From the cell containing the given text, extract its center point as [X, Y] coordinate. 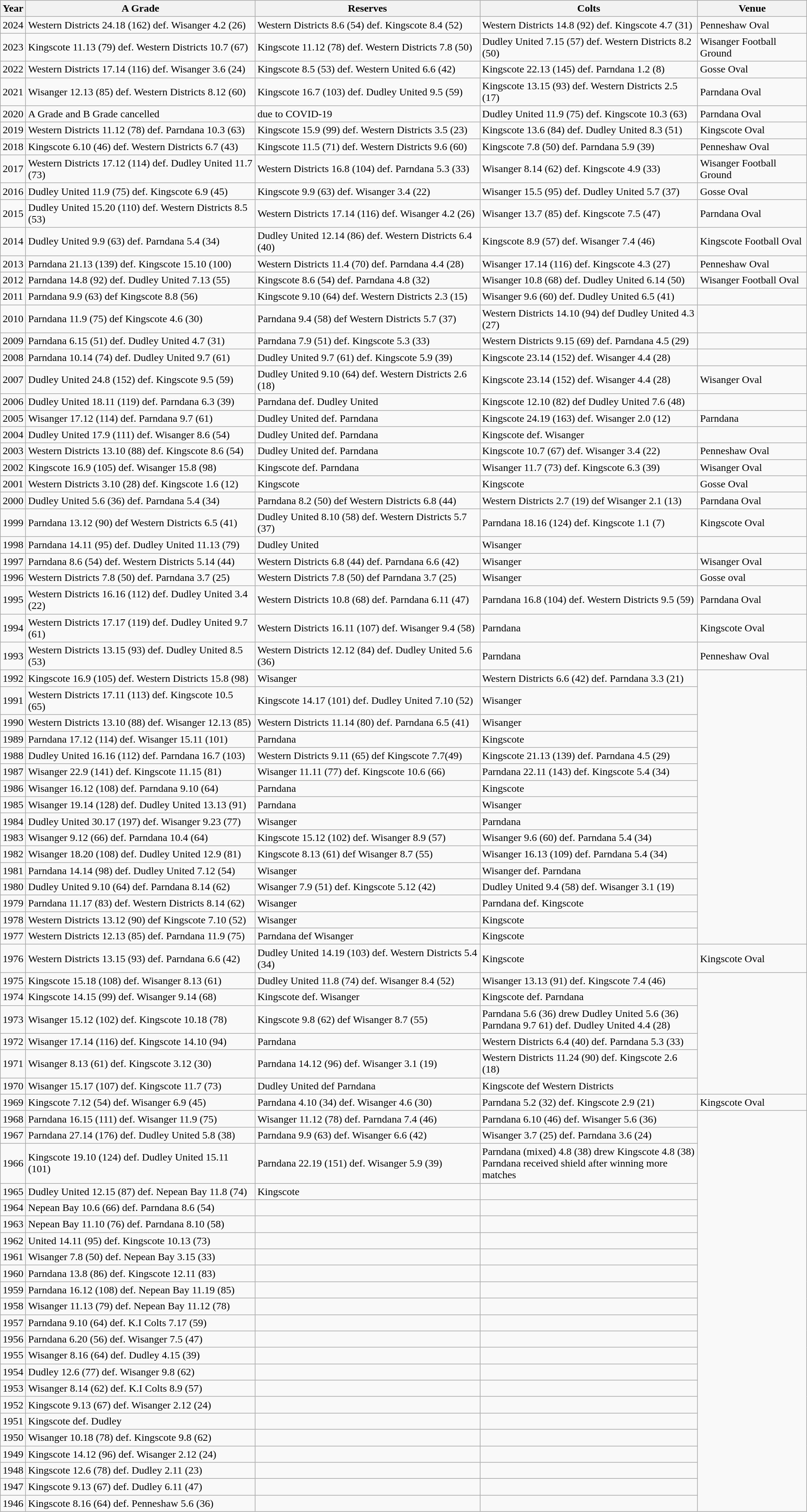
2020 [13, 114]
1964 [13, 1208]
Parndana 5.6 (36) drew Dudley United 5.6 (36)Parndana 9.7 61) def. Dudley United 4.4 (28) [589, 1020]
Wisanger 10.8 (68) def. Dudley United 6.14 (50) [589, 280]
Kingscote 14.12 (96) def. Wisanger 2.12 (24) [141, 1454]
Dudley United 8.10 (58) def. Western Districts 5.7 (37) [367, 523]
Kingscote 16.9 (105) def. Western Districts 15.8 (98) [141, 678]
Parndana 17.12 (114) def. Wisanger 15.11 (101) [141, 739]
1948 [13, 1471]
Parndana 8.2 (50) def Western Districts 6.8 (44) [367, 500]
Wisanger 10.18 (78) def. Kingscote 9.8 (62) [141, 1437]
2004 [13, 435]
Parndana 9.4 (58) def Western Districts 5.7 (37) [367, 319]
Parndana def. Kingscote [589, 903]
Parndana 8.6 (54) def. Western Districts 5.14 (44) [141, 561]
1979 [13, 903]
Western Districts 7.8 (50) def Parndana 3.7 (25) [367, 578]
2002 [13, 467]
Wisanger 13.7 (85) def. Kingscote 7.5 (47) [589, 213]
Western Districts 11.14 (80) def. Parndana 6.5 (41) [367, 723]
Dudley United 11.9 (75) def. Kingscote 10.3 (63) [589, 114]
Kingscote 8.6 (54) def. Parndana 4.8 (32) [367, 280]
Western Districts 6.4 (40) def. Parndana 5.3 (33) [589, 1041]
Kingscote 9.13 (67) def. Dudley 6.11 (47) [141, 1487]
2015 [13, 213]
Kingscote 9.9 (63) def. Wisanger 3.4 (22) [367, 191]
Wisanger 15.12 (102) def. Kingscote 10.18 (78) [141, 1020]
Kingscote 12.6 (78) def. Dudley 2.11 (23) [141, 1471]
1990 [13, 723]
Western Districts 13.12 (90) def Kingscote 7.10 (52) [141, 920]
Dudley United 30.17 (197) def. Wisanger 9.23 (77) [141, 821]
Wisanger 9.12 (66) def. Parndana 10.4 (64) [141, 838]
1983 [13, 838]
Parndana (mixed) 4.8 (38) drew Kingscote 4.8 (38)Parndana received shield after winning more matches [589, 1163]
due to COVID-19 [367, 114]
Kingscote 19.10 (124) def. Dudley United 15.11 (101) [141, 1163]
Kingscote 16.9 (105) def. Wisanger 15.8 (98) [141, 467]
Kingscote 9.8 (62) def Wisanger 8.7 (55) [367, 1020]
Dudley United 17.9 (111) def. Wisanger 8.6 (54) [141, 435]
Dudley United 11.9 (75) def. Kingscote 6.9 (45) [141, 191]
1967 [13, 1135]
Western Districts 11.4 (70) def. Parndana 4.4 (28) [367, 264]
Western Districts 9.15 (69) def. Parndana 4.5 (29) [589, 341]
Wisanger 16.12 (108) def. Parndana 9.10 (64) [141, 788]
Wisanger 9.6 (60) def. Dudley United 6.5 (41) [589, 297]
2012 [13, 280]
Kingscote 24.19 (163) def. Wisanger 2.0 (12) [589, 418]
1966 [13, 1163]
1971 [13, 1063]
2014 [13, 242]
Western Districts 8.6 (54) def. Kingscote 8.4 (52) [367, 25]
1960 [13, 1274]
Parndana 6.20 (56) def. Wisanger 7.5 (47) [141, 1339]
2021 [13, 91]
Dudley United 5.6 (36) def. Parndana 5.4 (34) [141, 500]
Wisanger 15.5 (95) def. Dudley United 5.7 (37) [589, 191]
Western Districts 17.14 (116) def. Wisanger 3.6 (24) [141, 69]
Wisanger 8.14 (62) def. K.I Colts 8.9 (57) [141, 1388]
Dudley United 24.8 (152) def. Kingscote 9.5 (59) [141, 380]
2006 [13, 402]
1972 [13, 1041]
Western Districts 9.11 (65) def Kingscote 7.7(49) [367, 756]
Year [13, 9]
Parndana 16.12 (108) def. Nepean Bay 11.19 (85) [141, 1290]
Wisanger 11.13 (79) def. Nepean Bay 11.12 (78) [141, 1306]
Parndana 4.10 (34) def. Wisanger 4.6 (30) [367, 1102]
Parndana def. Dudley United [367, 402]
2013 [13, 264]
Western Districts 7.8 (50) def. Parndana 3.7 (25) [141, 578]
Western Districts 2.7 (19) def Wisanger 2.1 (13) [589, 500]
Wisanger 17.14 (116) def. Kingscote 4.3 (27) [589, 264]
1975 [13, 981]
1997 [13, 561]
1962 [13, 1241]
1976 [13, 958]
Parndana 7.9 (51) def. Kingscote 5.3 (33) [367, 341]
Nepean Bay 11.10 (76) def. Parndana 8.10 (58) [141, 1224]
Colts [589, 9]
1993 [13, 656]
Kingscote Football Oval [752, 242]
1989 [13, 739]
Kingscote 9.10 (64) def. Western Districts 2.3 (15) [367, 297]
Kingscote 8.13 (61) def Wisanger 8.7 (55) [367, 854]
Parndana 22.19 (151) def. Wisanger 5.9 (39) [367, 1163]
2008 [13, 358]
Dudley United 7.15 (57) def. Western Districts 8.2 (50) [589, 47]
Kingscote 13.6 (84) def. Dudley United 8.3 (51) [589, 130]
Kingscote 15.18 (108) def. Wisanger 8.13 (61) [141, 981]
Wisanger 17.12 (114) def. Parndana 9.7 (61) [141, 418]
Kingscote 22.13 (145) def. Parndana 1.2 (8) [589, 69]
Parndana 6.15 (51) def. Dudley United 4.7 (31) [141, 341]
Parndana def Wisanger [367, 936]
2007 [13, 380]
Western Districts 10.8 (68) def. Parndana 6.11 (47) [367, 600]
Wisanger 19.14 (128) def. Dudley United 13.13 (91) [141, 805]
1953 [13, 1388]
Venue [752, 9]
Kingscote 8.9 (57) def. Wisanger 7.4 (46) [589, 242]
Western Districts 11.24 (90) def. Kingscote 2.6 (18) [589, 1063]
Parndana 14.12 (96) def. Wisanger 3.1 (19) [367, 1063]
1954 [13, 1372]
Western Districts 16.16 (112) def. Dudley United 3.4 (22) [141, 600]
Kingscote 13.15 (93) def. Western Districts 2.5 (17) [589, 91]
Parndana 9.9 (63) def Kingscote 8.8 (56) [141, 297]
Wisanger 22.9 (141) def. Kingscote 11.15 (81) [141, 772]
1988 [13, 756]
Dudley United def Parndana [367, 1086]
Western Districts 13.10 (88) def. Kingscote 8.6 (54) [141, 451]
Kingscote 7.8 (50) def. Parndana 5.9 (39) [589, 147]
1982 [13, 854]
1985 [13, 805]
1986 [13, 788]
Wisanger 8.16 (64) def. Dudley 4.15 (39) [141, 1355]
Kingscote 15.9 (99) def. Western Districts 3.5 (23) [367, 130]
1968 [13, 1119]
2005 [13, 418]
Dudley United 9.7 (61) def. Kingscote 5.9 (39) [367, 358]
Dudley United 11.8 (74) def. Wisanger 8.4 (52) [367, 981]
Parndana 18.16 (124) def. Kingscote 1.1 (7) [589, 523]
1957 [13, 1323]
Western Districts 16.8 (104) def. Parndana 5.3 (33) [367, 169]
1951 [13, 1421]
1949 [13, 1454]
Kingscote 16.7 (103) def. Dudley United 9.5 (59) [367, 91]
Kingscote 6.10 (46) def. Western Districts 6.7 (43) [141, 147]
Dudley United [367, 545]
Western Districts 17.12 (114) def. Dudley United 11.7 (73) [141, 169]
Parndana 13.12 (90) def Western Districts 6.5 (41) [141, 523]
1994 [13, 628]
1963 [13, 1224]
Western Districts 17.17 (119) def. Dudley United 9.7 (61) [141, 628]
Kingscote 11.5 (71) def. Western Districts 9.6 (60) [367, 147]
Parndana 14.14 (98) def. Dudley United 7.12 (54) [141, 871]
Parndana 21.13 (139) def. Kingscote 15.10 (100) [141, 264]
1980 [13, 887]
Western Districts 6.6 (42) def. Parndana 3.3 (21) [589, 678]
Parndana 14.11 (95) def. Dudley United 11.13 (79) [141, 545]
1995 [13, 600]
Wisanger 15.17 (107) def. Kingscote 11.7 (73) [141, 1086]
1952 [13, 1405]
1992 [13, 678]
1950 [13, 1437]
Dudley United 15.20 (110) def. Western Districts 8.5 (53) [141, 213]
Parndana 27.14 (176) def. Dudley United 5.8 (38) [141, 1135]
Dudley United 9.4 (58) def. Wisanger 3.1 (19) [589, 887]
2011 [13, 297]
1996 [13, 578]
Western Districts 13.15 (93) def. Dudley United 8.5 (53) [141, 656]
2018 [13, 147]
Parndana 5.2 (32) def. Kingscote 2.9 (21) [589, 1102]
1984 [13, 821]
1991 [13, 700]
Western Districts 14.10 (94) def Dudley United 4.3 (27) [589, 319]
Wisanger Football Oval [752, 280]
Kingscote def Western Districts [589, 1086]
Kingscote 8.16 (64) def. Penneshaw 5.6 (36) [141, 1503]
Dudley United 12.14 (86) def. Western Districts 6.4 (40) [367, 242]
Western Districts 13.15 (93) def. Parndana 6.6 (42) [141, 958]
2010 [13, 319]
Wisanger 17.14 (116) def. Kingscote 14.10 (94) [141, 1041]
Kingscote 14.17 (101) def. Dudley United 7.10 (52) [367, 700]
Wisanger 11.12 (78) def. Parndana 7.4 (46) [367, 1119]
Parndana 9.10 (64) def. K.I Colts 7.17 (59) [141, 1323]
Dudley United 18.11 (119) def. Parndana 6.3 (39) [141, 402]
Parndana 10.14 (74) def. Dudley United 9.7 (61) [141, 358]
2024 [13, 25]
Western Districts 17.14 (116) def. Wisanger 4.2 (26) [367, 213]
Wisanger 8.14 (62) def. Kingscote 4.9 (33) [589, 169]
1965 [13, 1192]
Kingscote 11.13 (79) def. Western Districts 10.7 (67) [141, 47]
Parndana 16.8 (104) def. Western Districts 9.5 (59) [589, 600]
1947 [13, 1487]
Parndana 9.9 (63) def. Wisanger 6.6 (42) [367, 1135]
1946 [13, 1503]
Gosse oval [752, 578]
1977 [13, 936]
1969 [13, 1102]
Dudley United 9.9 (63) def. Parndana 5.4 (34) [141, 242]
1961 [13, 1257]
Kingscote 8.5 (53) def. Western United 6.6 (42) [367, 69]
Dudley United 14.19 (103) def. Western Districts 5.4 (34) [367, 958]
Kingscote 7.12 (54) def. Wisanger 6.9 (45) [141, 1102]
Dudley United 9.10 (64) def. Parndana 8.14 (62) [141, 887]
Western Districts 16.11 (107) def. Wisanger 9.4 (58) [367, 628]
Western Districts 3.10 (28) def. Kingscote 1.6 (12) [141, 484]
Wisanger 13.13 (91) def. Kingscote 7.4 (46) [589, 981]
2022 [13, 69]
Western Districts 17.11 (113) def. Kingscote 10.5 (65) [141, 700]
2019 [13, 130]
1998 [13, 545]
Dudley United 9.10 (64) def. Western Districts 2.6 (18) [367, 380]
2000 [13, 500]
Kingscote 11.12 (78) def. Western Districts 7.8 (50) [367, 47]
Dudley United 12.15 (87) def. Nepean Bay 11.8 (74) [141, 1192]
Kingscote 9.13 (67) def. Wisanger 2.12 (24) [141, 1405]
2023 [13, 47]
Parndana 13.8 (86) def. Kingscote 12.11 (83) [141, 1274]
Wisanger def. Parndana [589, 871]
Wisanger 11.7 (73) def. Kingscote 6.3 (39) [589, 467]
Parndana 22.11 (143) def. Kingscote 5.4 (34) [589, 772]
Kingscote 21.13 (139) def. Parndana 4.5 (29) [589, 756]
Wisanger 18.20 (108) def. Dudley United 12.9 (81) [141, 854]
United 14.11 (95) def. Kingscote 10.13 (73) [141, 1241]
Wisanger 16.13 (109) def. Parndana 5.4 (34) [589, 854]
2016 [13, 191]
Parndana 14.8 (92) def. Dudley United 7.13 (55) [141, 280]
Western Districts 12.13 (85) def. Parndana 11.9 (75) [141, 936]
2017 [13, 169]
Wisanger 3.7 (25) def. Parndana 3.6 (24) [589, 1135]
1959 [13, 1290]
Western Districts 6.8 (44) def. Parndana 6.6 (42) [367, 561]
Western Districts 12.12 (84) def. Dudley United 5.6 (36) [367, 656]
Western Districts 11.12 (78) def. Parndana 10.3 (63) [141, 130]
Reserves [367, 9]
1973 [13, 1020]
1974 [13, 997]
Kingscote 10.7 (67) def. Wisanger 3.4 (22) [589, 451]
Wisanger 11.11 (77) def. Kingscote 10.6 (66) [367, 772]
Dudley United 16.16 (112) def. Parndana 16.7 (103) [141, 756]
Nepean Bay 10.6 (66) def. Parndana 8.6 (54) [141, 1208]
Wisanger 7.8 (50) def. Nepean Bay 3.15 (33) [141, 1257]
Wisanger 7.9 (51) def. Kingscote 5.12 (42) [367, 887]
2001 [13, 484]
1978 [13, 920]
Parndana 6.10 (46) def. Wisanger 5.6 (36) [589, 1119]
Kingscote def. Dudley [141, 1421]
1955 [13, 1355]
Western Districts 13.10 (88) def. Wisanger 12.13 (85) [141, 723]
Parndana 16.15 (111) def. Wisanger 11.9 (75) [141, 1119]
Wisanger 12.13 (85) def. Western Districts 8.12 (60) [141, 91]
Dudley 12.6 (77) def. Wisanger 9.8 (62) [141, 1372]
1999 [13, 523]
Kingscote 14.15 (99) def. Wisanger 9.14 (68) [141, 997]
A Grade [141, 9]
1970 [13, 1086]
Parndana 11.9 (75) def Kingscote 4.6 (30) [141, 319]
Kingscote 12.10 (82) def Dudley United 7.6 (48) [589, 402]
Western Districts 14.8 (92) def. Kingscote 4.7 (31) [589, 25]
1981 [13, 871]
A Grade and B Grade cancelled [141, 114]
Parndana 11.17 (83) def. Western Districts 8.14 (62) [141, 903]
Western Districts 24.18 (162) def. Wisanger 4.2 (26) [141, 25]
2009 [13, 341]
2003 [13, 451]
Wisanger 9.6 (60) def. Parndana 5.4 (34) [589, 838]
1958 [13, 1306]
Kingscote 15.12 (102) def. Wisanger 8.9 (57) [367, 838]
1987 [13, 772]
1956 [13, 1339]
Wisanger 8.13 (61) def. Kingscote 3.12 (30) [141, 1063]
